Pinpoint the cell where the given text exists, returning its [x, y] midpoint coordinate. 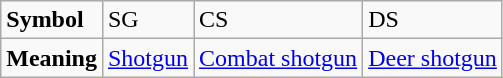
Shotgun [148, 58]
Meaning [52, 58]
CS [278, 20]
Symbol [52, 20]
Deer shotgun [433, 58]
SG [148, 20]
Combat shotgun [278, 58]
DS [433, 20]
